For the text-containing cell, return its midpoint in [x, y] coordinate format. 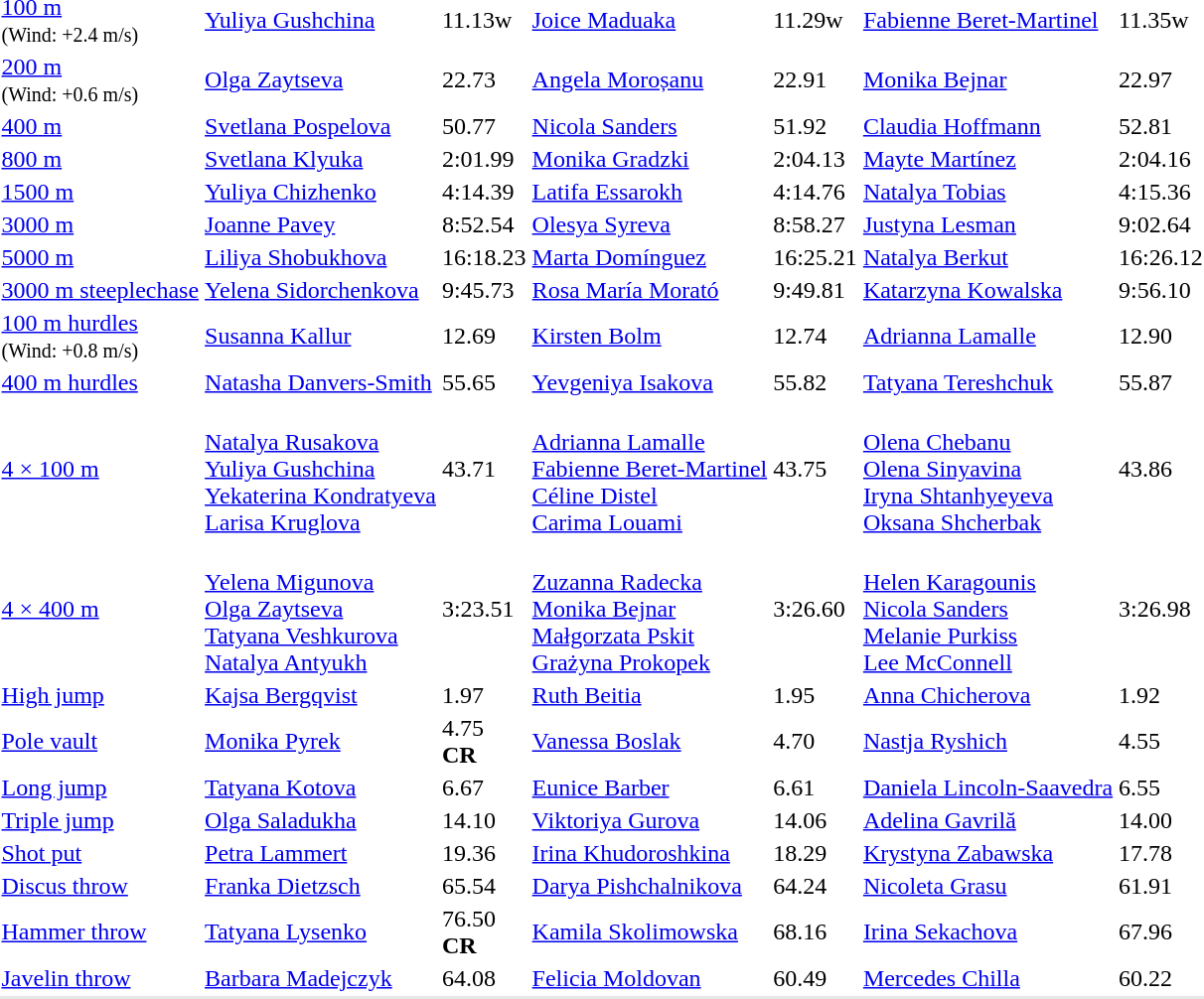
Natasha Danvers-Smith [321, 382]
6.67 [484, 787]
Olga Zaytseva [321, 79]
Irina Sekachova [987, 931]
400 m hurdles [100, 382]
Yelena MigunovaOlga ZaytsevaTatyana VeshkurovaNatalya Antyukh [321, 609]
Yuliya Chizhenko [321, 192]
8:58.27 [816, 224]
High jump [100, 695]
Krystyna Zabawska [987, 853]
Yelena Sidorchenkova [321, 290]
18.29 [816, 853]
Vanessa Boslak [650, 741]
9:49.81 [816, 290]
Katarzyna Kowalska [987, 290]
Daniela Lincoln-Saavedra [987, 787]
1.95 [816, 695]
Viktoriya Gurova [650, 820]
Joanne Pavey [321, 224]
Eunice Barber [650, 787]
3000 m [100, 224]
Nicoleta Grasu [987, 886]
Olena ChebanuOlena SinyavinaIryna ShtanhyeyevaOksana Shcherbak [987, 469]
Barbara Madejczyk [321, 978]
22.73 [484, 79]
9:45.73 [484, 290]
76.50CR [484, 931]
Irina Khudoroshkina [650, 853]
14.10 [484, 820]
3000 m steeplechase [100, 290]
Adrianna Lamalle [987, 336]
Anna Chicherova [987, 695]
Adrianna LamalleFabienne Beret-MartinelCéline DistelCarima Louami [650, 469]
Justyna Lesman [987, 224]
Susanna Kallur [321, 336]
Adelina Gavrilă [987, 820]
Franka Dietzsch [321, 886]
2:01.99 [484, 159]
4 × 100 m [100, 469]
64.24 [816, 886]
400 m [100, 126]
4.75CR [484, 741]
51.92 [816, 126]
Helen KaragounisNicola SandersMelanie PurkissLee McConnell [987, 609]
4 × 400 m [100, 609]
2:04.13 [816, 159]
Kamila Skolimowska [650, 931]
4:14.39 [484, 192]
Javelin throw [100, 978]
1500 m [100, 192]
Discus throw [100, 886]
Pole vault [100, 741]
Monika Gradzki [650, 159]
12.69 [484, 336]
Tatyana Tereshchuk [987, 382]
Mercedes Chilla [987, 978]
19.36 [484, 853]
50.77 [484, 126]
55.65 [484, 382]
Zuzanna RadeckaMonika BejnarMałgorzata PskitGrażyna Prokopek [650, 609]
22.91 [816, 79]
800 m [100, 159]
Natalya Tobias [987, 192]
Mayte Martínez [987, 159]
Nastja Ryshich [987, 741]
Petra Lammert [321, 853]
Tatyana Lysenko [321, 931]
Liliya Shobukhova [321, 257]
1.97 [484, 695]
68.16 [816, 931]
6.61 [816, 787]
Kajsa Bergqvist [321, 695]
14.06 [816, 820]
Triple jump [100, 820]
60.49 [816, 978]
8:52.54 [484, 224]
16:18.23 [484, 257]
55.82 [816, 382]
Natalya RusakovaYuliya GushchinaYekaterina KondratyevaLarisa Kruglova [321, 469]
Monika Bejnar [987, 79]
Yevgeniya Isakova [650, 382]
Kirsten Bolm [650, 336]
3:26.60 [816, 609]
Rosa María Morató [650, 290]
Olga Saladukha [321, 820]
Long jump [100, 787]
Latifa Essarokh [650, 192]
Ruth Beitia [650, 695]
65.54 [484, 886]
4.70 [816, 741]
Hammer throw [100, 931]
200 m(Wind: +0.6 m/s) [100, 79]
Angela Moroșanu [650, 79]
43.75 [816, 469]
Claudia Hoffmann [987, 126]
16:25.21 [816, 257]
64.08 [484, 978]
Marta Domínguez [650, 257]
Olesya Syreva [650, 224]
43.71 [484, 469]
100 m hurdles(Wind: +0.8 m/s) [100, 336]
Svetlana Pospelova [321, 126]
Svetlana Klyuka [321, 159]
5000 m [100, 257]
3:23.51 [484, 609]
Nicola Sanders [650, 126]
4:14.76 [816, 192]
12.74 [816, 336]
Tatyana Kotova [321, 787]
Natalya Berkut [987, 257]
Shot put [100, 853]
Felicia Moldovan [650, 978]
Darya Pishchalnikova [650, 886]
Monika Pyrek [321, 741]
